Return (x, y) of the center of cell containing provided text 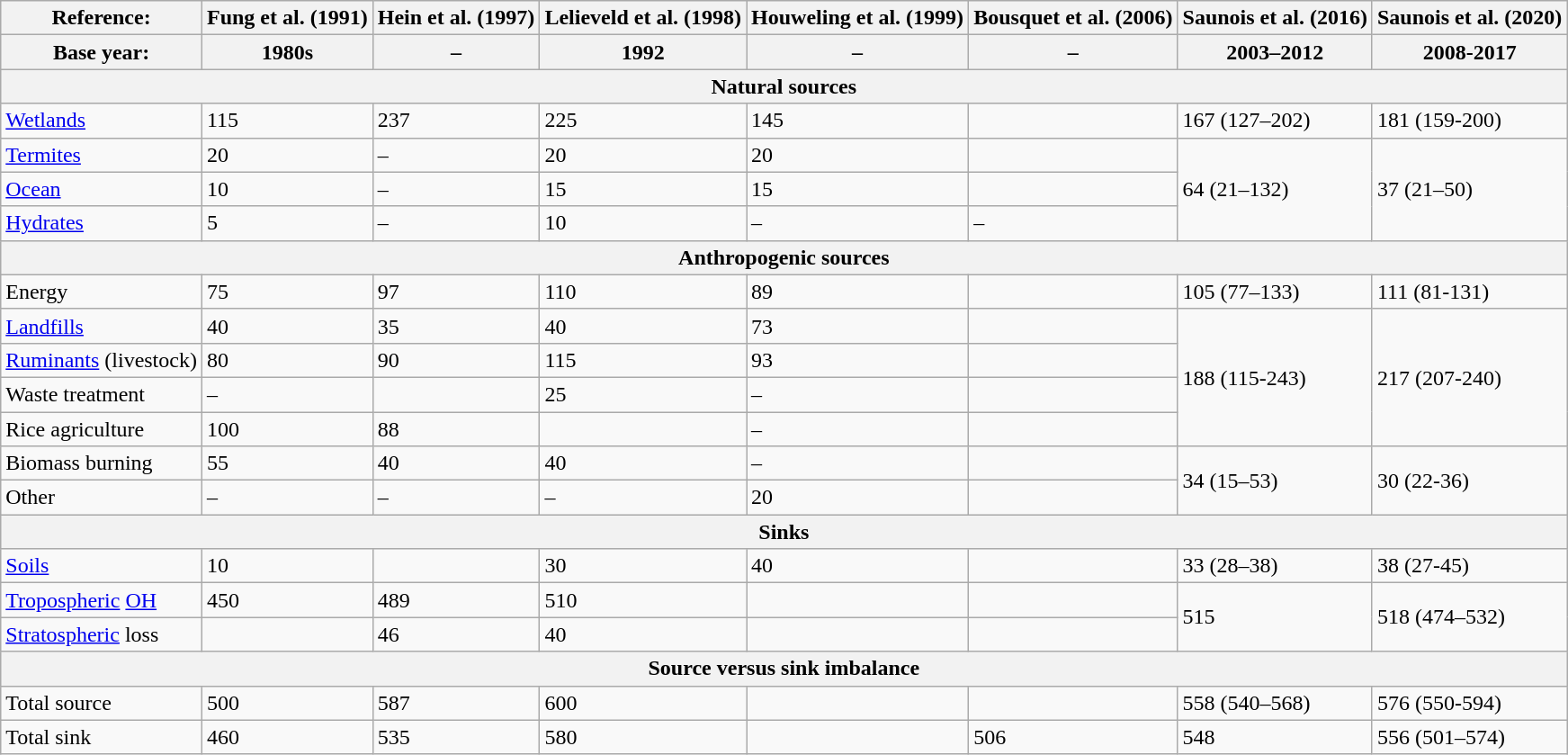
Landfills (102, 326)
Houweling et al. (1999) (858, 18)
515 (1275, 617)
97 (456, 292)
Bousquet et al. (2006) (1073, 18)
Hein et al. (1997) (456, 18)
Biomass burning (102, 463)
145 (858, 121)
37 (21–50) (1469, 189)
1980s (287, 52)
55 (287, 463)
500 (287, 703)
Soils (102, 566)
Waste treatment (102, 394)
548 (1275, 737)
450 (287, 600)
35 (456, 326)
100 (287, 429)
535 (456, 737)
506 (1073, 737)
558 (540–568) (1275, 703)
Base year: (102, 52)
Termites (102, 155)
80 (287, 360)
556 (501–574) (1469, 737)
2008-2017 (1469, 52)
Saunois et al. (2020) (1469, 18)
510 (643, 600)
Ruminants (livestock) (102, 360)
Lelieveld et al. (1998) (643, 18)
5 (287, 223)
25 (643, 394)
Anthropogenic sources (784, 257)
33 (28–38) (1275, 566)
34 (15–53) (1275, 481)
90 (456, 360)
Saunois et al. (2016) (1275, 18)
600 (643, 703)
576 (550-594) (1469, 703)
Reference: (102, 18)
75 (287, 292)
Natural sources (784, 86)
Rice agriculture (102, 429)
Other (102, 498)
111 (81-131) (1469, 292)
73 (858, 326)
188 (115-243) (1275, 377)
105 (77–133) (1275, 292)
30 (643, 566)
30 (22-36) (1469, 481)
Energy (102, 292)
88 (456, 429)
Stratospheric loss (102, 634)
Total sink (102, 737)
Wetlands (102, 121)
225 (643, 121)
38 (27-45) (1469, 566)
Hydrates (102, 223)
181 (159-200) (1469, 121)
217 (207-240) (1469, 377)
580 (643, 737)
64 (21–132) (1275, 189)
Tropospheric OH (102, 600)
Total source (102, 703)
237 (456, 121)
460 (287, 737)
518 (474–532) (1469, 617)
46 (456, 634)
167 (127–202) (1275, 121)
89 (858, 292)
110 (643, 292)
1992 (643, 52)
Sinks (784, 532)
489 (456, 600)
2003–2012 (1275, 52)
Ocean (102, 189)
Fung et al. (1991) (287, 18)
Source versus sink imbalance (784, 669)
93 (858, 360)
587 (456, 703)
